For the text-containing cell, return its midpoint in [X, Y] coordinate format. 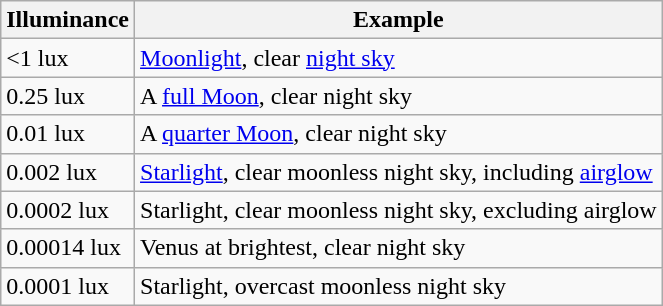
A quarter Moon, clear night sky [399, 134]
Starlight, overcast moonless night sky [399, 286]
Starlight, clear moonless night sky, excluding airglow [399, 210]
<1 lux [68, 58]
0.01 lux [68, 134]
Starlight, clear moonless night sky, including airglow [399, 172]
0.0002 lux [68, 210]
A full Moon, clear night sky [399, 96]
Example [399, 20]
Illuminance [68, 20]
0.0001 lux [68, 286]
Moonlight, clear night sky [399, 58]
0.25 lux [68, 96]
Venus at brightest, clear night sky [399, 248]
0.00014 lux [68, 248]
0.002 lux [68, 172]
